Find where the given text appears and provide that cell's center as (x, y) coordinate. 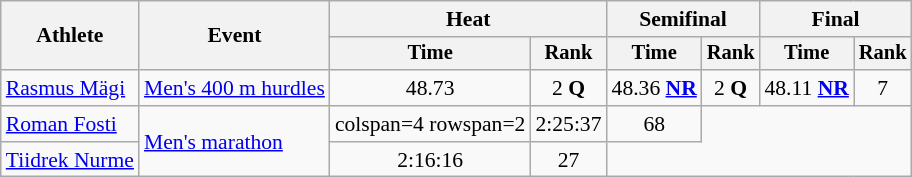
Roman Fosti (70, 124)
Athlete (70, 36)
68 (654, 124)
2:25:37 (568, 124)
Rasmus Mägi (70, 88)
Men's 400 m hurdles (234, 88)
7 (883, 88)
48.73 (430, 88)
colspan=4 rowspan=2 (430, 124)
Final (835, 19)
Semifinal (684, 19)
Heat (468, 19)
48.36 NR (654, 88)
Men's marathon (234, 142)
48.11 NR (806, 88)
Event (234, 36)
